Locate the cell with the specified text and output its [x, y] center coordinate. 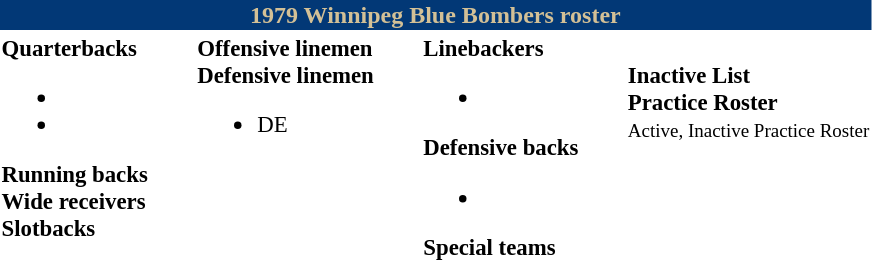
1979 Winnipeg Blue Bombers roster [436, 15]
